Capture the cell that displays the provided text and extract its [x, y] central coordinate. 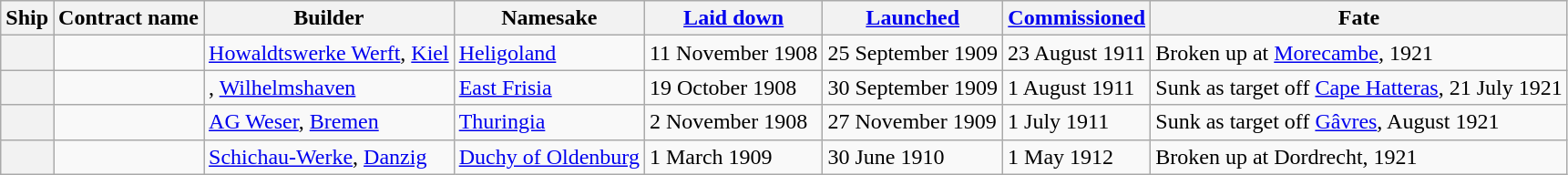
1 August 1911 [1077, 87]
Broken up at Dordrecht, 1921 [1359, 157]
Builder [330, 18]
East Frisia [548, 87]
2 November 1908 [733, 122]
1 March 1909 [733, 157]
Broken up at Morecambe, 1921 [1359, 53]
Fate [1359, 18]
30 June 1910 [913, 157]
Heligoland [548, 53]
Schichau-Werke, Danzig [330, 157]
Commissioned [1077, 18]
Namesake [548, 18]
1 July 1911 [1077, 122]
1 May 1912 [1077, 157]
Launched [913, 18]
27 November 1909 [913, 122]
Sunk as target off Gâvres, August 1921 [1359, 122]
19 October 1908 [733, 87]
Laid down [733, 18]
25 September 1909 [913, 53]
Howaldtswerke Werft, Kiel [330, 53]
Sunk as target off Cape Hatteras, 21 July 1921 [1359, 87]
Contract name [129, 18]
, Wilhelmshaven [330, 87]
Duchy of Oldenburg [548, 157]
AG Weser, Bremen [330, 122]
11 November 1908 [733, 53]
Ship [27, 18]
23 August 1911 [1077, 53]
Thuringia [548, 122]
30 September 1909 [913, 87]
